Capture the cell that displays the provided text and extract its (x, y) central coordinate. 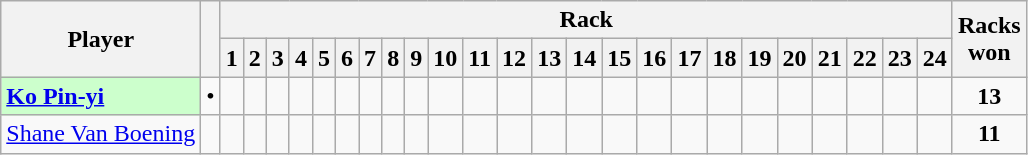
1 (232, 58)
17 (690, 58)
20 (794, 58)
Rack (586, 20)
23 (900, 58)
Rackswon (989, 39)
4 (300, 58)
Shane Van Boening (101, 134)
19 (760, 58)
12 (514, 58)
6 (346, 58)
14 (584, 58)
Player (101, 39)
Ko Pin-yi (101, 96)
10 (446, 58)
5 (324, 58)
3 (278, 58)
15 (620, 58)
21 (830, 58)
18 (724, 58)
16 (654, 58)
8 (394, 58)
24 (934, 58)
2 (254, 58)
22 (864, 58)
7 (370, 58)
• (210, 96)
9 (416, 58)
